Scan for the cell matching the given text and deliver its (X, Y) coordinate at center. 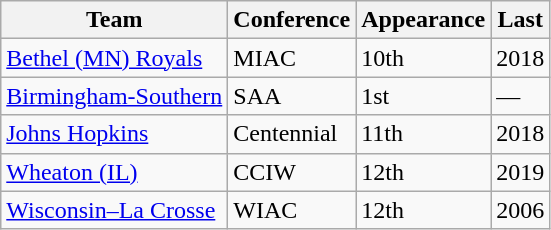
WIAC (292, 210)
— (520, 96)
Last (520, 20)
10th (424, 58)
Wisconsin–La Crosse (114, 210)
11th (424, 134)
Johns Hopkins (114, 134)
2019 (520, 172)
Conference (292, 20)
MIAC (292, 58)
Wheaton (IL) (114, 172)
SAA (292, 96)
Team (114, 20)
Birmingham-Southern (114, 96)
Centennial (292, 134)
1st (424, 96)
Appearance (424, 20)
2006 (520, 210)
CCIW (292, 172)
Bethel (MN) Royals (114, 58)
